Locate the cell with the specified text and output its [X, Y] center coordinate. 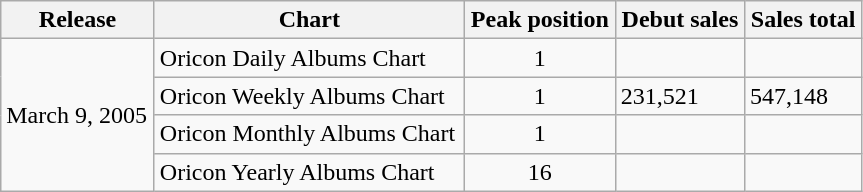
Release [78, 20]
Debut sales [680, 20]
Oricon Yearly Albums Chart [309, 172]
Peak position [540, 20]
Chart [309, 20]
16 [540, 172]
Oricon Monthly Albums Chart [309, 134]
231,521 [680, 96]
Oricon Daily Albums Chart [309, 58]
Oricon Weekly Albums Chart [309, 96]
547,148 [804, 96]
Sales total [804, 20]
March 9, 2005 [78, 115]
